Determine the (x, y) coordinate at the center of the cell enclosing the given text.  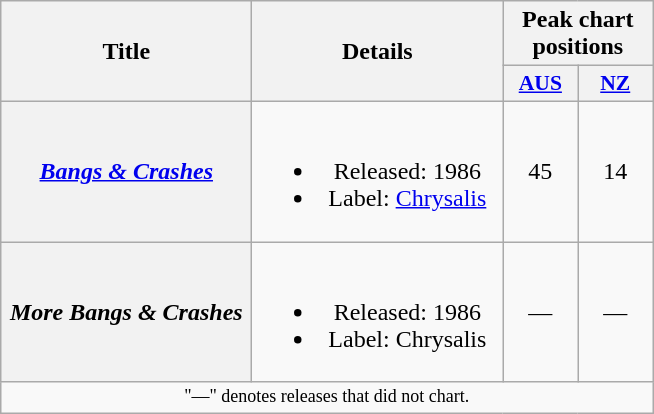
AUS (540, 84)
Peak chart positions (578, 34)
NZ (616, 84)
Details (378, 52)
45 (540, 171)
More Bangs & Crashes (126, 312)
Bangs & Crashes (126, 171)
Title (126, 52)
"—" denotes releases that did not chart. (327, 398)
14 (616, 171)
